Search for the cell housing the specified text and yield its [x, y] center coordinate. 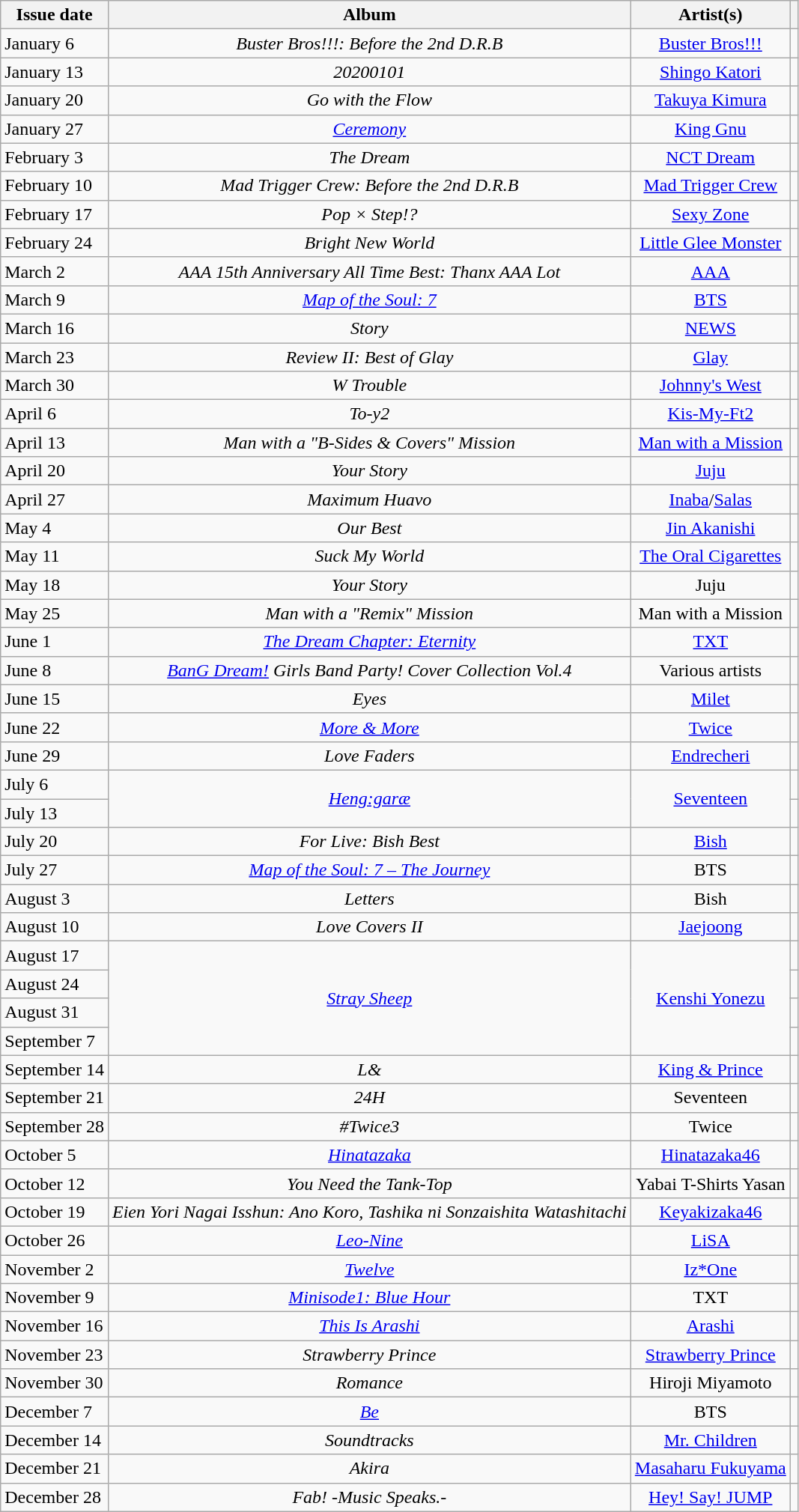
24H [369, 1098]
Love Covers II [369, 927]
Endrecheri [710, 756]
NEWS [710, 328]
Stray Sheep [369, 998]
August 24 [55, 984]
Yabai T-Shirts Yasan [710, 1183]
Fab! -Music Speaks.- [369, 1497]
May 25 [55, 613]
Story [369, 328]
October 26 [55, 1240]
September 28 [55, 1126]
Jaejoong [710, 927]
Kis-My-Ft2 [710, 414]
August 31 [55, 1012]
Eyes [369, 699]
March 30 [55, 386]
April 27 [55, 500]
Kenshi Yonezu [710, 998]
Eien Yori Nagai Isshun: Ano Koro, Tashika ni Sonzaishita Watashitachi [369, 1212]
December 14 [55, 1440]
October 12 [55, 1183]
W Trouble [369, 386]
August 10 [55, 927]
March 9 [55, 300]
Shingo Katori [710, 72]
Love Faders [369, 756]
Akira [369, 1469]
Masaharu Fukuyama [710, 1469]
Inaba/Salas [710, 500]
Maximum Huavo [369, 500]
The Oral Cigarettes [710, 556]
Mr. Children [710, 1440]
June 1 [55, 642]
Pop × Step!? [369, 214]
Letters [369, 899]
Man with a "Remix" Mission [369, 613]
Romance [369, 1383]
July 6 [55, 784]
June 29 [55, 756]
NCT Dream [710, 157]
You Need the Tank-Top [369, 1183]
L& [369, 1069]
Johnny's West [710, 386]
Suck My World [369, 556]
Mad Trigger Crew: Before the 2nd D.R.B [369, 186]
November 16 [55, 1326]
Hey! Say! JUMP [710, 1497]
Hinatazaka46 [710, 1155]
February 24 [55, 243]
March 16 [55, 328]
Jin Akanishi [710, 528]
This Is Arashi [369, 1326]
Hiroji Miyamoto [710, 1383]
June 8 [55, 670]
January 6 [55, 43]
Keyakizaka46 [710, 1212]
To-y2 [369, 414]
Be [369, 1412]
Leo-Nine [369, 1240]
May 4 [55, 528]
July 27 [55, 870]
Soundtracks [369, 1440]
June 22 [55, 727]
January 20 [55, 100]
LiSA [710, 1240]
More & More [369, 727]
Issue date [55, 15]
Go with the Flow [369, 100]
Little Glee Monster [710, 243]
April 6 [55, 414]
AAA [710, 271]
Buster Bros!!!: Before the 2nd D.R.B [369, 43]
June 15 [55, 699]
Artist(s) [710, 15]
March 23 [55, 357]
Our Best [369, 528]
October 19 [55, 1212]
December 21 [55, 1469]
September 21 [55, 1098]
May 11 [55, 556]
August 17 [55, 956]
20200101 [369, 72]
#Twice3 [369, 1126]
February 10 [55, 186]
March 2 [55, 271]
August 3 [55, 899]
Album [369, 15]
Heng:garæ [369, 798]
Iz*One [710, 1269]
Twelve [369, 1269]
Mad Trigger Crew [710, 186]
November 30 [55, 1383]
Various artists [710, 670]
AAA 15th Anniversary All Time Best: Thanx AAA Lot [369, 271]
July 13 [55, 813]
Man with a "B-Sides & Covers" Mission [369, 443]
April 20 [55, 471]
November 9 [55, 1298]
February 3 [55, 157]
The Dream Chapter: Eternity [369, 642]
February 17 [55, 214]
October 5 [55, 1155]
King Gnu [710, 129]
Ceremony [369, 129]
July 20 [55, 842]
May 18 [55, 585]
November 2 [55, 1269]
Buster Bros!!! [710, 43]
December 7 [55, 1412]
Hinatazaka [369, 1155]
Bright New World [369, 243]
King & Prince [710, 1069]
Arashi [710, 1326]
April 13 [55, 443]
Sexy Zone [710, 214]
September 7 [55, 1041]
Takuya Kimura [710, 100]
January 27 [55, 129]
September 14 [55, 1069]
Glay [710, 357]
The Dream [369, 157]
Minisode1: Blue Hour [369, 1298]
December 28 [55, 1497]
BanG Dream! Girls Band Party! Cover Collection Vol.4 [369, 670]
Review II: Best of Glay [369, 357]
For Live: Bish Best [369, 842]
January 13 [55, 72]
November 23 [55, 1355]
Milet [710, 699]
Map of the Soul: 7 [369, 300]
Map of the Soul: 7 – The Journey [369, 870]
